Output the (X, Y) coordinate of the center of the cell containing the given text.  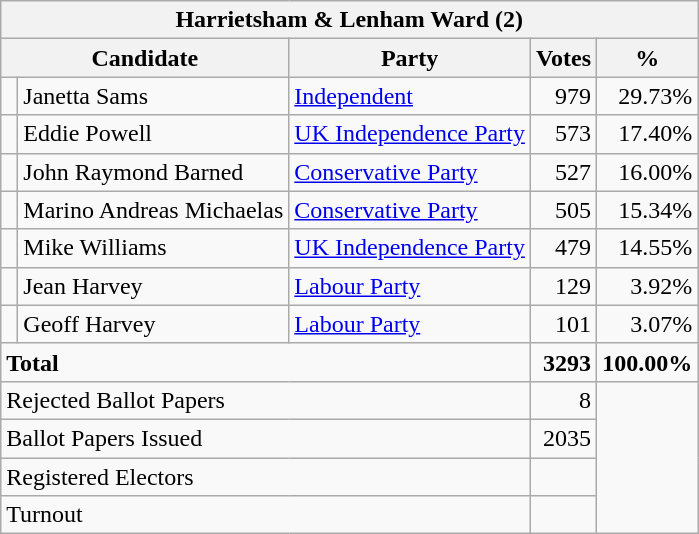
Ballot Papers Issued (266, 438)
Mike Williams (154, 248)
Marino Andreas Michaelas (154, 210)
Independent (410, 96)
8 (563, 400)
479 (563, 248)
16.00% (648, 172)
Votes (563, 58)
979 (563, 96)
100.00% (648, 362)
Geoff Harvey (154, 324)
17.40% (648, 134)
3.92% (648, 286)
Registered Electors (266, 477)
15.34% (648, 210)
Janetta Sams (154, 96)
527 (563, 172)
14.55% (648, 248)
101 (563, 324)
Turnout (266, 515)
3.07% (648, 324)
John Raymond Barned (154, 172)
Jean Harvey (154, 286)
129 (563, 286)
Eddie Powell (154, 134)
Harrietsham & Lenham Ward (2) (350, 20)
505 (563, 210)
Rejected Ballot Papers (266, 400)
Total (266, 362)
29.73% (648, 96)
3293 (563, 362)
2035 (563, 438)
% (648, 58)
Candidate (145, 58)
Party (410, 58)
573 (563, 134)
